Extract the (X, Y) coordinate from the center of the cell holding the provided text.  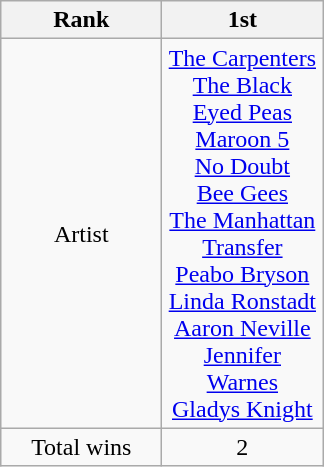
Total wins (82, 447)
2 (242, 447)
The CarpentersThe Black Eyed PeasMaroon 5No DoubtBee GeesThe Manhattan TransferPeabo BrysonLinda RonstadtAaron NevilleJennifer WarnesGladys Knight (242, 234)
Artist (82, 234)
1st (242, 20)
Rank (82, 20)
